Return the [X, Y] coordinate for the center point of the cell that contains the specified text.  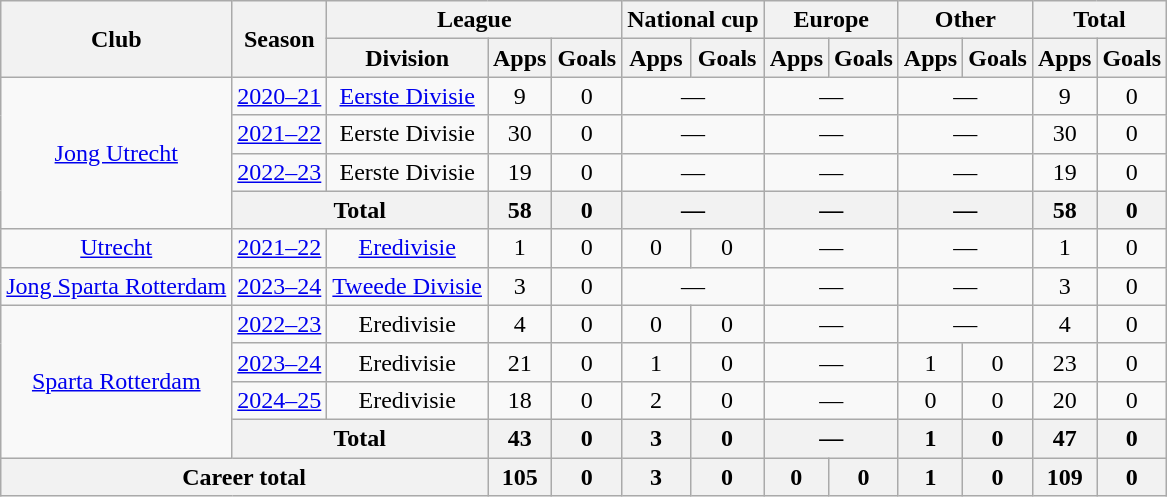
47 [1064, 438]
2024–25 [280, 400]
43 [520, 438]
Season [280, 39]
23 [1064, 362]
21 [520, 362]
League [474, 20]
2020–21 [280, 96]
Europe [831, 20]
105 [520, 477]
20 [1064, 400]
Utrecht [116, 248]
18 [520, 400]
National cup [693, 20]
Jong Sparta Rotterdam [116, 286]
Sparta Rotterdam [116, 381]
Division [408, 58]
Club [116, 39]
109 [1064, 477]
Other [965, 20]
Career total [244, 477]
2 [656, 400]
Tweede Divisie [408, 286]
Jong Utrecht [116, 153]
